Identify which cell holds the provided text, then report its [x, y] central coordinate. 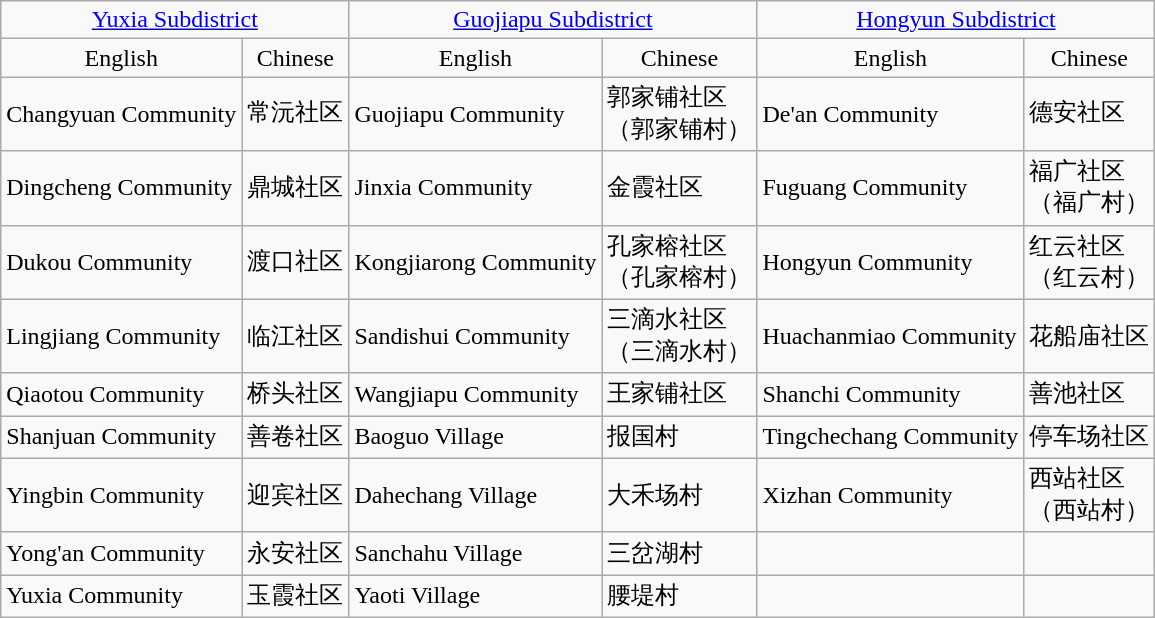
Lingjiang Community [122, 336]
临江社区 [296, 336]
红云社区（红云村） [1090, 262]
Guojiapu Subdistrict [553, 20]
迎宾社区 [296, 495]
Baoguo Village [476, 438]
Qiaotou Community [122, 394]
Dingcheng Community [122, 188]
Dukou Community [122, 262]
玉霞社区 [296, 596]
腰堤村 [680, 596]
Xizhan Community [890, 495]
德安社区 [1090, 114]
桥头社区 [296, 394]
善池社区 [1090, 394]
Jinxia Community [476, 188]
停车场社区 [1090, 438]
金霞社区 [680, 188]
渡口社区 [296, 262]
善卷社区 [296, 438]
花船庙社区 [1090, 336]
Fuguang Community [890, 188]
Guojiapu Community [476, 114]
王家铺社区 [680, 394]
Changyuan Community [122, 114]
De'an Community [890, 114]
三岔湖村 [680, 554]
报国村 [680, 438]
Huachanmiao Community [890, 336]
西站社区（西站村） [1090, 495]
Shanchi Community [890, 394]
Sanchahu Village [476, 554]
Shanjuan Community [122, 438]
福广社区（福广村） [1090, 188]
大禾场村 [680, 495]
Sandishui Community [476, 336]
鼎城社区 [296, 188]
Yingbin Community [122, 495]
Yong'an Community [122, 554]
Hongyun Subdistrict [956, 20]
Hongyun Community [890, 262]
Kongjiarong Community [476, 262]
永安社区 [296, 554]
Yaoti Village [476, 596]
孔家榕社区（孔家榕村） [680, 262]
Wangjiapu Community [476, 394]
Dahechang Village [476, 495]
Yuxia Community [122, 596]
Yuxia Subdistrict [175, 20]
常沅社区 [296, 114]
三滴水社区（三滴水村） [680, 336]
Tingchechang Community [890, 438]
郭家铺社区（郭家铺村） [680, 114]
